Return the (X, Y) coordinate for the center point of the cell that contains the specified text.  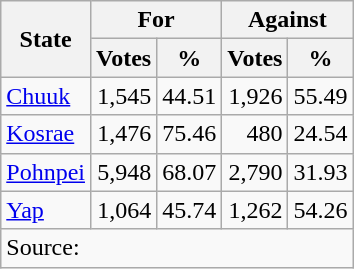
Chuuk (46, 96)
1,926 (255, 96)
54.26 (320, 210)
68.07 (190, 172)
24.54 (320, 134)
55.49 (320, 96)
State (46, 39)
1,545 (123, 96)
480 (255, 134)
31.93 (320, 172)
44.51 (190, 96)
1,476 (123, 134)
For (156, 20)
2,790 (255, 172)
Against (288, 20)
Kosrae (46, 134)
1,262 (255, 210)
45.74 (190, 210)
75.46 (190, 134)
Pohnpei (46, 172)
1,064 (123, 210)
Yap (46, 210)
5,948 (123, 172)
Source: (177, 248)
